Identify which cell holds the provided text, then report its (X, Y) central coordinate. 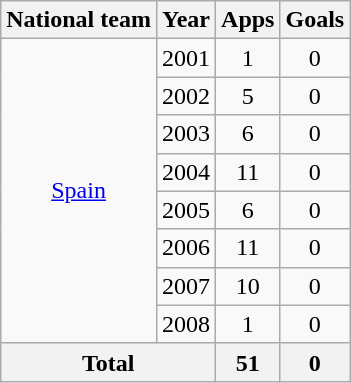
2007 (186, 286)
2006 (186, 248)
2005 (186, 210)
10 (248, 286)
Year (186, 20)
2004 (186, 172)
2008 (186, 324)
2001 (186, 58)
Total (108, 362)
Apps (248, 20)
2002 (186, 96)
Goals (315, 20)
Spain (79, 191)
51 (248, 362)
National team (79, 20)
2003 (186, 134)
5 (248, 96)
